Search for the cell housing the specified text and yield its [X, Y] center coordinate. 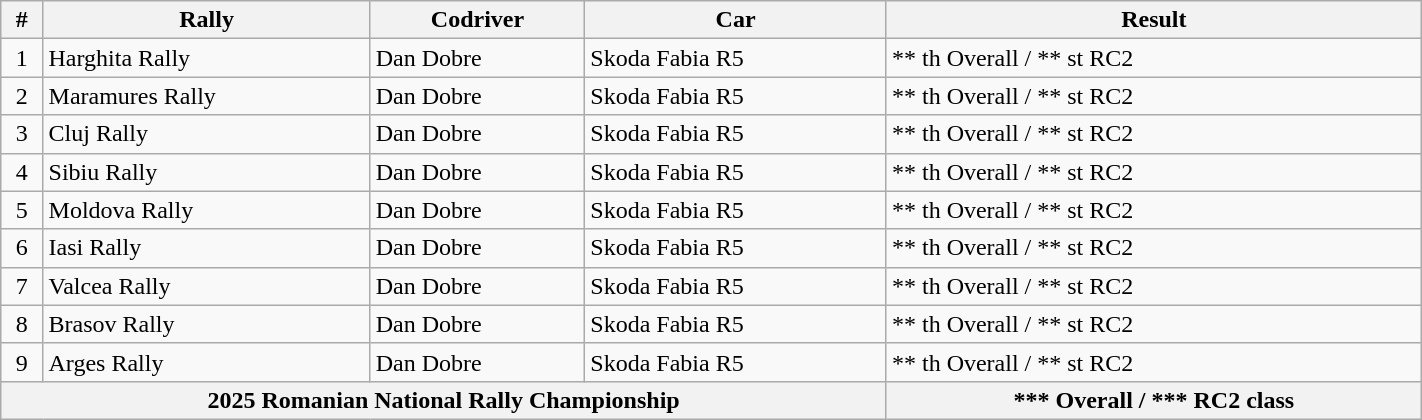
Sibiu Rally [206, 172]
Codriver [478, 20]
1 [22, 58]
3 [22, 134]
7 [22, 286]
Cluj Rally [206, 134]
Rally [206, 20]
Brasov Rally [206, 324]
5 [22, 210]
*** Overall / *** RC2 class [1154, 400]
6 [22, 248]
Harghita Rally [206, 58]
2 [22, 96]
Result [1154, 20]
Maramures Rally [206, 96]
8 [22, 324]
Valcea Rally [206, 286]
2025 Romanian National Rally Championship [444, 400]
# [22, 20]
Iasi Rally [206, 248]
4 [22, 172]
9 [22, 362]
Arges Rally [206, 362]
Moldova Rally [206, 210]
Car [736, 20]
